Scan for the cell matching the given text and deliver its [X, Y] coordinate at center. 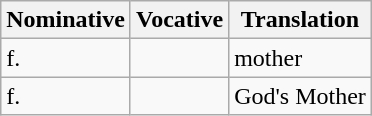
Vocative [179, 20]
mother [300, 58]
Nominative [66, 20]
God's Mother [300, 96]
Translation [300, 20]
